Pinpoint the cell where the given text exists, returning its (x, y) midpoint coordinate. 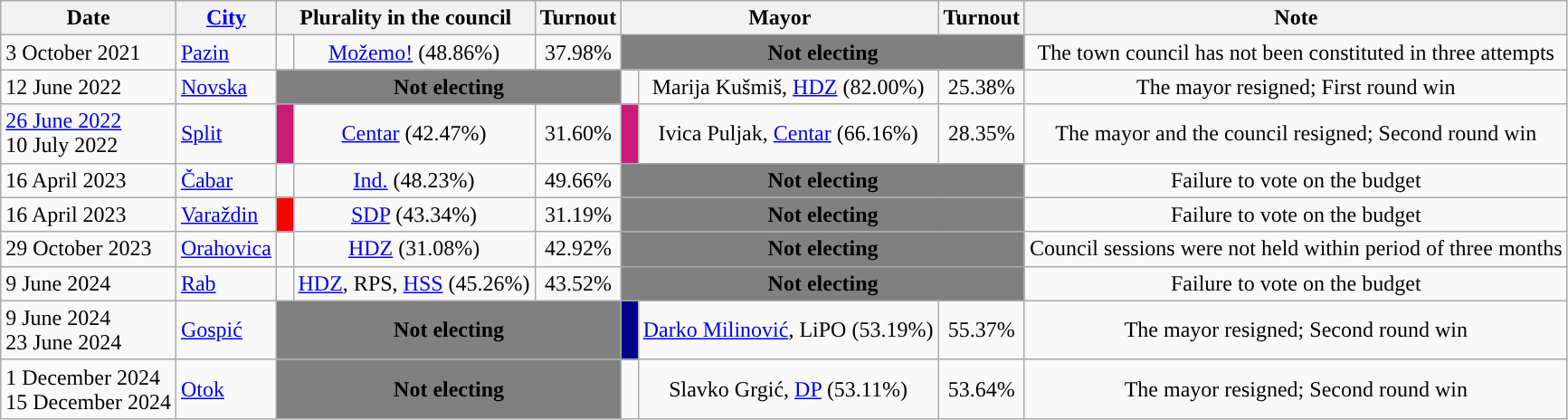
The mayor and the council resigned; Second round win (1296, 134)
Gospić (226, 329)
HDZ (31.08%) (414, 249)
Slavko Grgić, DP (53.11%) (788, 389)
Otok (226, 389)
49.66% (578, 180)
City (226, 18)
29 October 2023 (89, 249)
55.37% (982, 329)
Darko Milinović, LiPO (53.19%) (788, 329)
Orahovica (226, 249)
Ivica Puljak, Centar (66.16%) (788, 134)
Centar (42.47%) (414, 134)
3 October 2021 (89, 52)
Council sessions were not held within period of three months (1296, 249)
53.64% (982, 389)
43.52% (578, 283)
9 June 2024 (89, 283)
Date (89, 18)
42.92% (578, 249)
37.98% (578, 52)
Rab (226, 283)
Novska (226, 87)
Čabar (226, 180)
Ind. (48.23%) (414, 180)
Pazin (226, 52)
Mayor (780, 18)
25.38% (982, 87)
1 December 202415 December 2024 (89, 389)
Plurality in the council (405, 18)
Varaždin (226, 215)
SDP (43.34%) (414, 215)
31.19% (578, 215)
HDZ, RPS, HSS (45.26%) (414, 283)
28.35% (982, 134)
Note (1296, 18)
9 June 202423 June 2024 (89, 329)
26 June 202210 July 2022 (89, 134)
The mayor resigned; First round win (1296, 87)
Možemo! (48.86%) (414, 52)
The town council has not been constituted in three attempts (1296, 52)
31.60% (578, 134)
12 June 2022 (89, 87)
Marija Kušmiš, HDZ (82.00%) (788, 87)
Split (226, 134)
